Capture the cell that displays the provided text and extract its (X, Y) central coordinate. 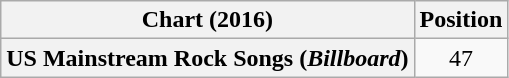
Chart (2016) (208, 20)
47 (461, 58)
Position (461, 20)
US Mainstream Rock Songs (Billboard) (208, 58)
